Identify which cell holds the provided text, then report its (X, Y) central coordinate. 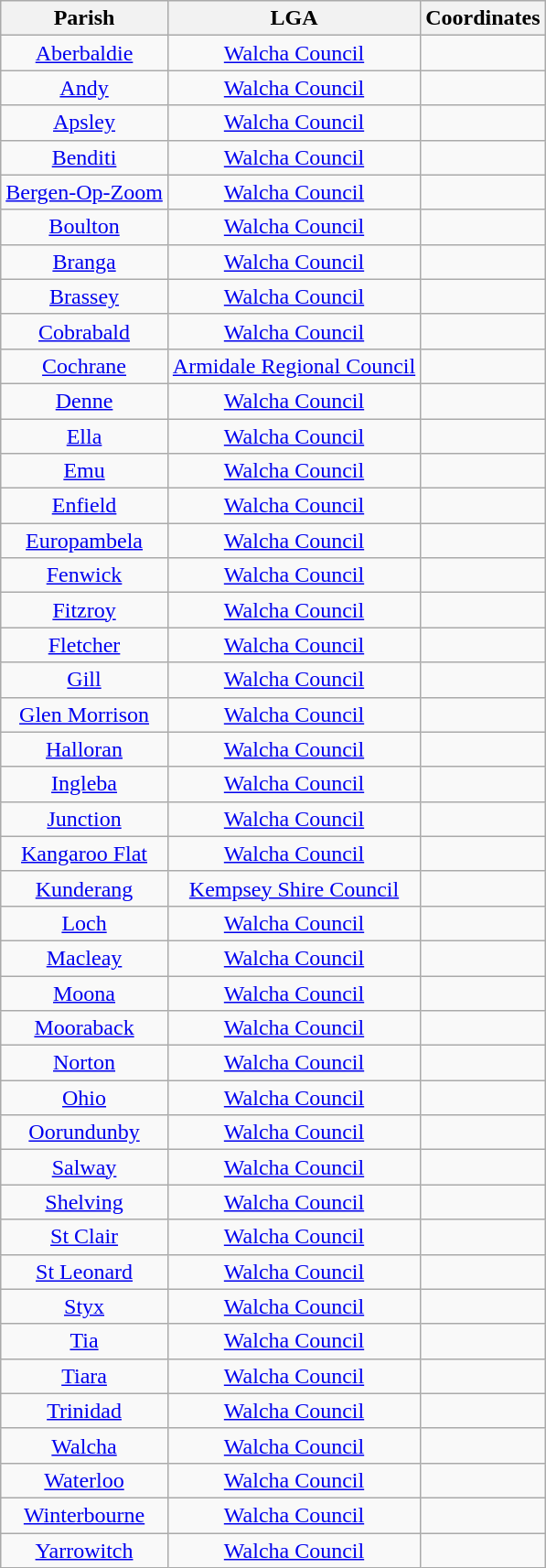
Europambela (84, 541)
Fitzroy (84, 610)
Waterloo (84, 1480)
Trinidad (84, 1411)
Armidale Regional Council (294, 366)
St Clair (84, 1237)
Tia (84, 1341)
Junction (84, 819)
Kangaroo Flat (84, 854)
Aberbaldie (84, 53)
Brassey (84, 296)
Ingleba (84, 784)
Cochrane (84, 366)
Styx (84, 1306)
Ella (84, 436)
Apsley (84, 123)
Andy (84, 88)
Cobrabald (84, 331)
Winterbourne (84, 1515)
Norton (84, 1063)
Enfield (84, 506)
Halloran (84, 749)
Oorundunby (84, 1133)
Moona (84, 993)
Kunderang (84, 888)
Emu (84, 471)
Kempsey Shire Council (294, 888)
Gill (84, 680)
Fenwick (84, 575)
Tiara (84, 1376)
Denne (84, 401)
Fletcher (84, 645)
Salway (84, 1167)
Yarrowitch (84, 1551)
Benditi (84, 157)
Parish (84, 18)
LGA (294, 18)
Branga (84, 262)
Ohio (84, 1098)
Walcha (84, 1445)
Bergen-Op-Zoom (84, 192)
St Leonard (84, 1272)
Loch (84, 923)
Coordinates (483, 18)
Shelving (84, 1202)
Glen Morrison (84, 714)
Boulton (84, 227)
Macleay (84, 958)
Mooraback (84, 1028)
